Return [X, Y] of the center of cell containing provided text 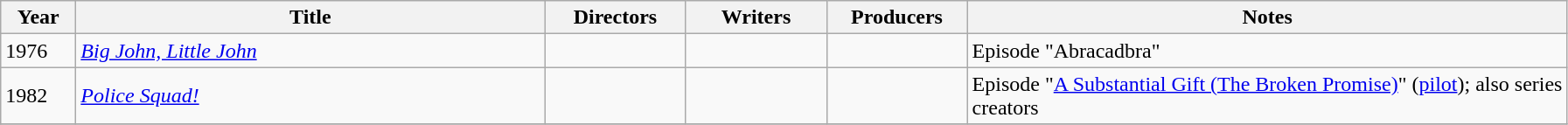
Year [38, 17]
1976 [38, 51]
Writers [756, 17]
Producers [897, 17]
Directors [616, 17]
Notes [1267, 17]
Big John, Little John [310, 51]
Episode "A Substantial Gift (The Broken Promise)" (pilot); also series creators [1267, 96]
Title [310, 17]
Police Squad! [310, 96]
1982 [38, 96]
Episode "Abracadbra" [1267, 51]
